Find where the given text appears and provide that cell's center as [x, y] coordinate. 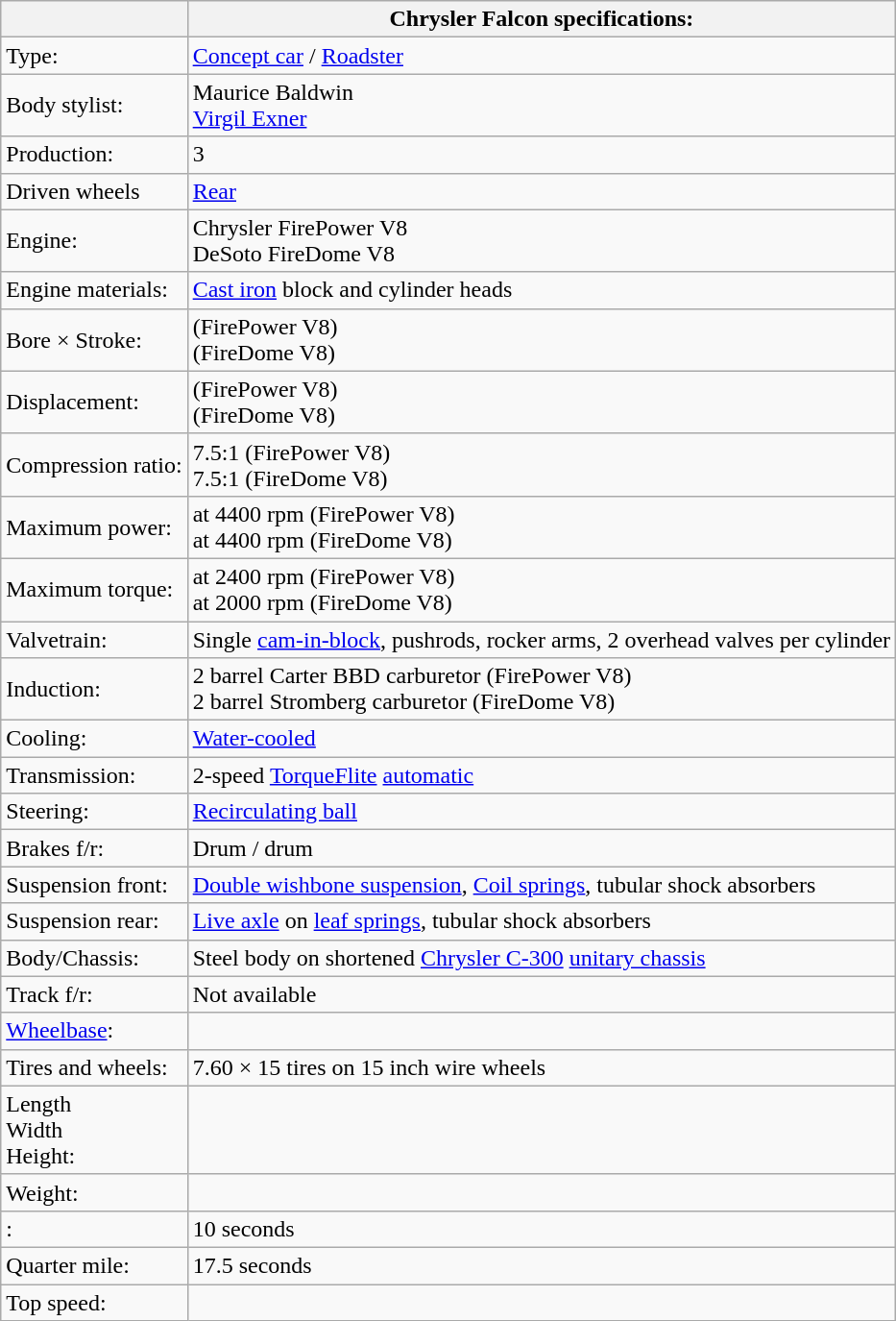
Steering: [94, 812]
: [94, 1229]
Wheelbase: [94, 1031]
Driven wheels [94, 191]
Engine: [94, 240]
Maurice BaldwinVirgil Exner [542, 106]
Engine materials: [94, 290]
17.5 seconds [542, 1265]
Compression ratio: [94, 465]
Production: [94, 155]
Chrysler FirePower V8DeSoto FireDome V8 [542, 240]
Bore × Stroke: [94, 340]
Induction: [94, 690]
Chrysler Falcon specifications: [542, 19]
Steel body on shortened Chrysler C-300 unitary chassis [542, 958]
7.60 × 15 tires on 15 inch wire wheels [542, 1067]
7.5:1 (FirePower V8)7.5:1 (FireDome V8) [542, 465]
Top speed: [94, 1302]
Suspension front: [94, 885]
Not available [542, 994]
Suspension rear: [94, 921]
at 2400 rpm (FirePower V8) at 2000 rpm (FireDome V8) [542, 590]
Displacement: [94, 402]
Transmission: [94, 775]
Single cam-in-block, pushrods, rocker arms, 2 overhead valves per cylinder [542, 639]
10 seconds [542, 1229]
Track f/r: [94, 994]
Type: [94, 56]
Valvetrain: [94, 639]
at 4400 rpm (FirePower V8) at 4400 rpm (FireDome V8) [542, 526]
Tires and wheels: [94, 1067]
Weight: [94, 1192]
LengthWidthHeight: [94, 1130]
Drum / drum [542, 848]
Concept car / Roadster [542, 56]
Body/Chassis: [94, 958]
2 barrel Carter BBD carburetor (FirePower V8)2 barrel Stromberg carburetor (FireDome V8) [542, 690]
3 [542, 155]
Cast iron block and cylinder heads [542, 290]
2-speed TorqueFlite automatic [542, 775]
Live axle on leaf springs, tubular shock absorbers [542, 921]
Quarter mile: [94, 1265]
Body stylist: [94, 106]
Rear [542, 191]
Double wishbone suspension, Coil springs, tubular shock absorbers [542, 885]
Brakes f/r: [94, 848]
Water-cooled [542, 739]
Cooling: [94, 739]
Maximum power: [94, 526]
Maximum torque: [94, 590]
Recirculating ball [542, 812]
